Extract the (x, y) coordinate from the center of the cell holding the provided text.  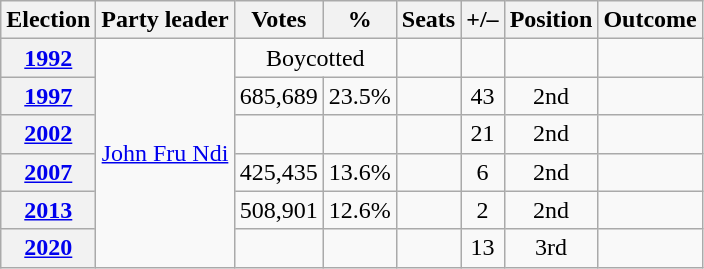
Seats (428, 20)
John Fru Ndi (165, 153)
23.5% (360, 96)
Votes (278, 20)
Outcome (650, 20)
425,435 (278, 172)
43 (482, 96)
2002 (48, 134)
2020 (48, 248)
3rd (551, 248)
+/– (482, 20)
13 (482, 248)
Boycotted (315, 58)
2007 (48, 172)
6 (482, 172)
2013 (48, 210)
12.6% (360, 210)
2 (482, 210)
685,689 (278, 96)
508,901 (278, 210)
Party leader (165, 20)
% (360, 20)
Position (551, 20)
21 (482, 134)
Election (48, 20)
1992 (48, 58)
1997 (48, 96)
13.6% (360, 172)
